For the text-containing cell, return its midpoint in [x, y] coordinate format. 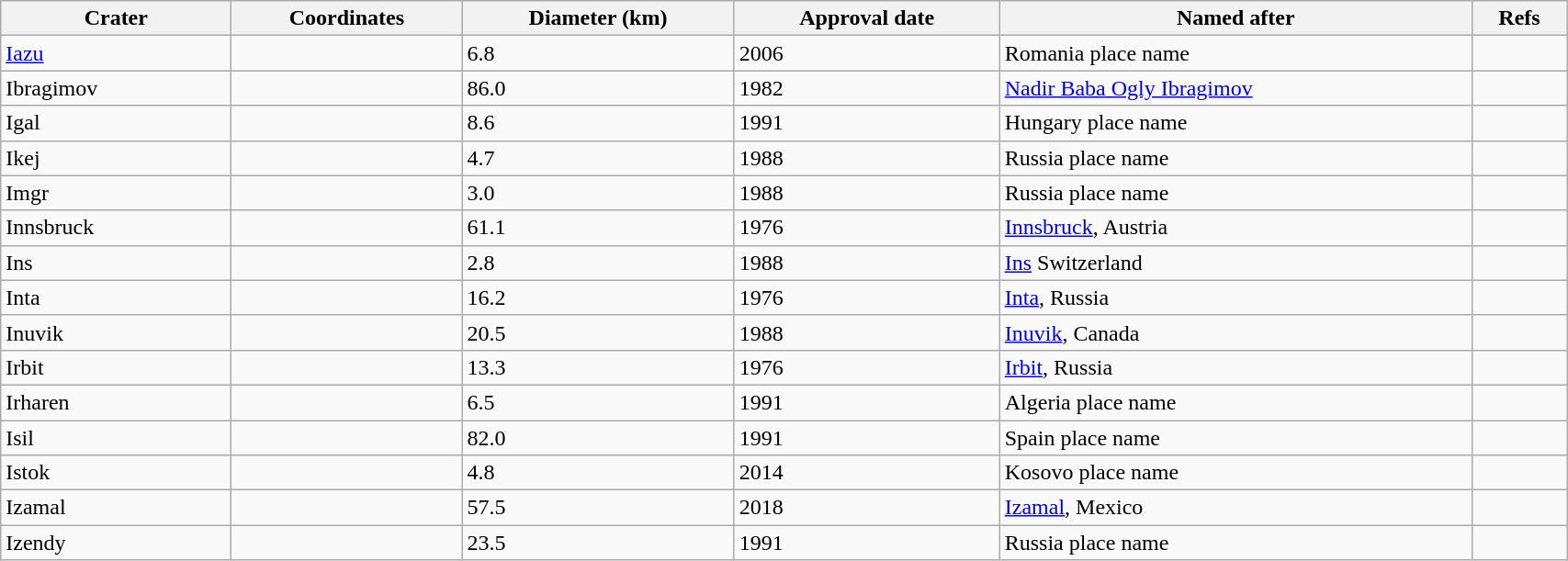
Romania place name [1235, 53]
86.0 [598, 88]
6.8 [598, 53]
Izamal [116, 508]
Irbit, Russia [1235, 367]
13.3 [598, 367]
Named after [1235, 18]
Inta, Russia [1235, 297]
Izendy [116, 543]
Kosovo place name [1235, 473]
4.8 [598, 473]
Inuvik, Canada [1235, 332]
Spain place name [1235, 438]
Refs [1519, 18]
Imgr [116, 193]
Irbit [116, 367]
2.8 [598, 263]
Isil [116, 438]
16.2 [598, 297]
Iazu [116, 53]
82.0 [598, 438]
8.6 [598, 123]
4.7 [598, 158]
Coordinates [347, 18]
1982 [867, 88]
Innsbruck [116, 228]
Diameter (km) [598, 18]
Ins [116, 263]
2014 [867, 473]
Ins Switzerland [1235, 263]
2018 [867, 508]
20.5 [598, 332]
Algeria place name [1235, 402]
Ikej [116, 158]
Izamal, Mexico [1235, 508]
23.5 [598, 543]
61.1 [598, 228]
Inuvik [116, 332]
Innsbruck, Austria [1235, 228]
Irharen [116, 402]
Nadir Baba Ogly Ibragimov [1235, 88]
Istok [116, 473]
Ibragimov [116, 88]
2006 [867, 53]
57.5 [598, 508]
Inta [116, 297]
6.5 [598, 402]
Hungary place name [1235, 123]
Crater [116, 18]
Igal [116, 123]
3.0 [598, 193]
Approval date [867, 18]
